Detect which cell encompasses the target text, then output its (x, y) center coordinate. 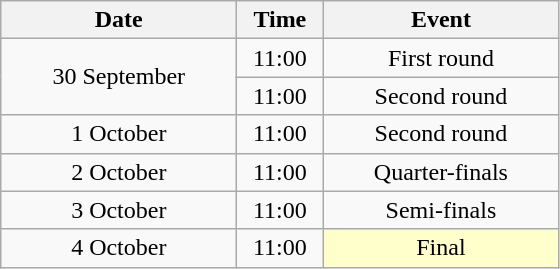
Semi-finals (441, 210)
30 September (119, 77)
Date (119, 20)
Quarter-finals (441, 172)
First round (441, 58)
Final (441, 248)
Event (441, 20)
2 October (119, 172)
Time (280, 20)
1 October (119, 134)
4 October (119, 248)
3 October (119, 210)
